Determine the [X, Y] coordinate at the center of the cell enclosing the given text.  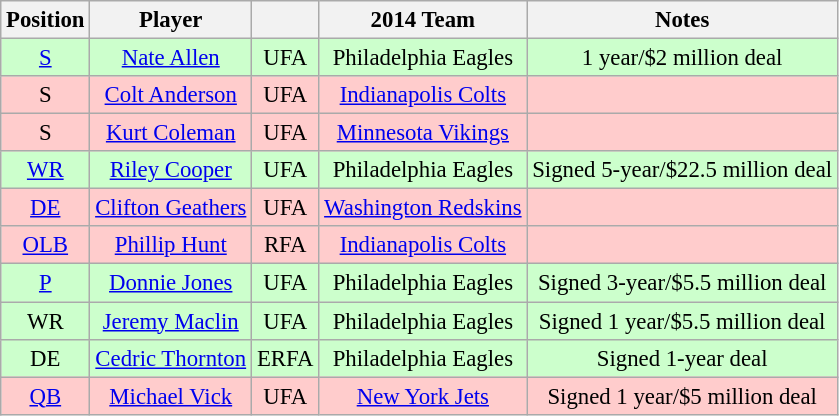
Signed 1-year deal [682, 358]
Signed 1 year/$5 million deal [682, 396]
QB [46, 396]
1 year/$2 million deal [682, 58]
Cedric Thornton [171, 358]
RFA [286, 245]
Player [171, 20]
Signed 1 year/$5.5 million deal [682, 321]
New York Jets [423, 396]
2014 Team [423, 20]
ERFA [286, 358]
Phillip Hunt [171, 245]
Riley Cooper [171, 170]
Donnie Jones [171, 283]
Position [46, 20]
Colt Anderson [171, 95]
Signed 5-year/$22.5 million deal [682, 170]
Minnesota Vikings [423, 133]
Jeremy Maclin [171, 321]
Clifton Geathers [171, 208]
P [46, 283]
Signed 3-year/$5.5 million deal [682, 283]
Notes [682, 20]
Washington Redskins [423, 208]
Nate Allen [171, 58]
Michael Vick [171, 396]
Kurt Coleman [171, 133]
OLB [46, 245]
